Pinpoint the cell where the given text exists, returning its [X, Y] midpoint coordinate. 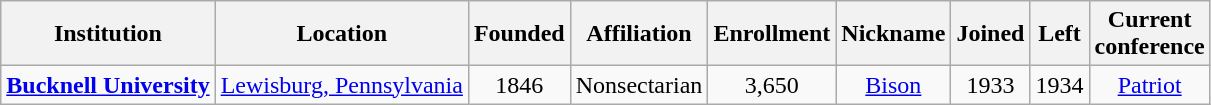
Nickname [894, 34]
Currentconference [1150, 34]
Bison [894, 85]
1846 [519, 85]
Joined [990, 34]
Left [1060, 34]
Patriot [1150, 85]
1934 [1060, 85]
Lewisburg, Pennsylvania [342, 85]
Nonsectarian [639, 85]
Founded [519, 34]
3,650 [772, 85]
Location [342, 34]
Affiliation [639, 34]
Enrollment [772, 34]
1933 [990, 85]
Institution [108, 34]
Bucknell University [108, 85]
